Output the (X, Y) coordinate of the center of the cell containing the given text.  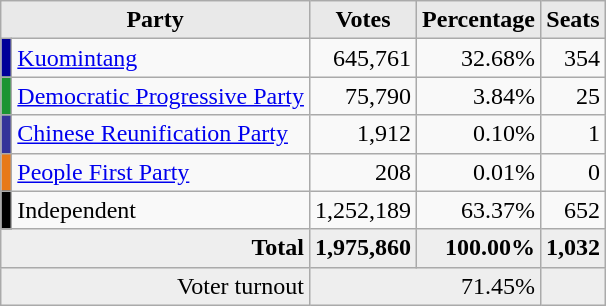
People First Party (161, 172)
645,761 (362, 58)
1,912 (362, 134)
Votes (362, 20)
1,252,189 (362, 210)
63.37% (479, 210)
1,032 (572, 248)
32.68% (479, 58)
Percentage (479, 20)
Kuomintang (161, 58)
100.00% (479, 248)
1,975,860 (362, 248)
0.01% (479, 172)
652 (572, 210)
Independent (161, 210)
3.84% (479, 96)
Seats (572, 20)
Democratic Progressive Party (161, 96)
Chinese Reunification Party (161, 134)
25 (572, 96)
Total (156, 248)
0 (572, 172)
71.45% (424, 286)
Voter turnout (156, 286)
208 (362, 172)
75,790 (362, 96)
354 (572, 58)
Party (156, 20)
1 (572, 134)
0.10% (479, 134)
